For the text-containing cell, return its midpoint in (X, Y) coordinate format. 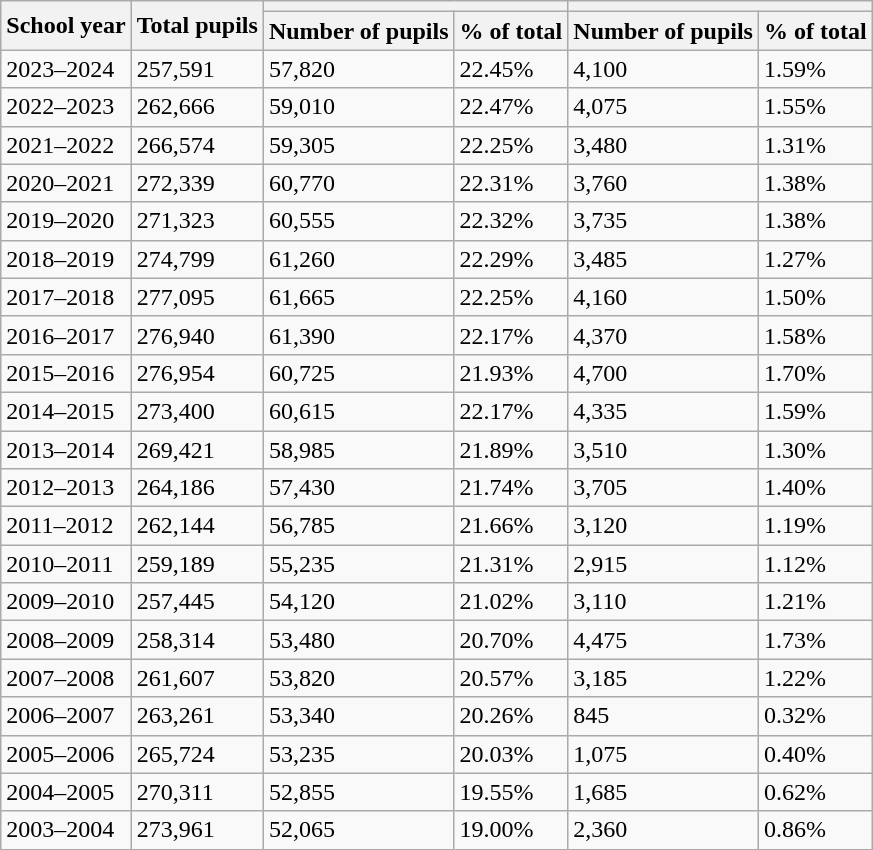
61,665 (358, 297)
2010–2011 (66, 564)
53,820 (358, 678)
257,591 (197, 69)
1.31% (815, 145)
0.86% (815, 830)
3,705 (664, 488)
22.47% (511, 107)
264,186 (197, 488)
4,160 (664, 297)
60,770 (358, 183)
59,010 (358, 107)
276,954 (197, 373)
53,340 (358, 716)
52,855 (358, 792)
2019–2020 (66, 221)
0.62% (815, 792)
2003–2004 (66, 830)
2022–2023 (66, 107)
2004–2005 (66, 792)
2015–2016 (66, 373)
55,235 (358, 564)
4,475 (664, 640)
59,305 (358, 145)
1.22% (815, 678)
266,574 (197, 145)
1.58% (815, 335)
277,095 (197, 297)
21.89% (511, 449)
22.45% (511, 69)
3,760 (664, 183)
20.57% (511, 678)
269,421 (197, 449)
53,235 (358, 754)
20.03% (511, 754)
Total pupils (197, 26)
21.66% (511, 526)
1.70% (815, 373)
2013–2014 (66, 449)
1.40% (815, 488)
58,985 (358, 449)
262,144 (197, 526)
1.30% (815, 449)
273,400 (197, 411)
258,314 (197, 640)
21.74% (511, 488)
21.93% (511, 373)
21.31% (511, 564)
22.32% (511, 221)
0.40% (815, 754)
2011–2012 (66, 526)
259,189 (197, 564)
20.70% (511, 640)
2023–2024 (66, 69)
1,685 (664, 792)
20.26% (511, 716)
22.31% (511, 183)
1.27% (815, 259)
262,666 (197, 107)
4,075 (664, 107)
1.21% (815, 602)
2014–2015 (66, 411)
4,335 (664, 411)
845 (664, 716)
2018–2019 (66, 259)
57,430 (358, 488)
272,339 (197, 183)
3,735 (664, 221)
60,555 (358, 221)
4,370 (664, 335)
54,120 (358, 602)
3,480 (664, 145)
57,820 (358, 69)
3,485 (664, 259)
1.12% (815, 564)
60,725 (358, 373)
2008–2009 (66, 640)
19.00% (511, 830)
22.29% (511, 259)
1.19% (815, 526)
1.73% (815, 640)
1.50% (815, 297)
1.55% (815, 107)
52,065 (358, 830)
2016–2017 (66, 335)
276,940 (197, 335)
2020–2021 (66, 183)
60,615 (358, 411)
2,360 (664, 830)
61,390 (358, 335)
4,100 (664, 69)
270,311 (197, 792)
261,607 (197, 678)
19.55% (511, 792)
21.02% (511, 602)
56,785 (358, 526)
273,961 (197, 830)
3,510 (664, 449)
265,724 (197, 754)
0.32% (815, 716)
4,700 (664, 373)
2006–2007 (66, 716)
263,261 (197, 716)
3,185 (664, 678)
53,480 (358, 640)
3,110 (664, 602)
3,120 (664, 526)
2007–2008 (66, 678)
2005–2006 (66, 754)
2017–2018 (66, 297)
1,075 (664, 754)
2,915 (664, 564)
School year (66, 26)
257,445 (197, 602)
2012–2013 (66, 488)
274,799 (197, 259)
61,260 (358, 259)
2021–2022 (66, 145)
271,323 (197, 221)
2009–2010 (66, 602)
